Return the [x, y] coordinate for the center point of the cell that contains the specified text.  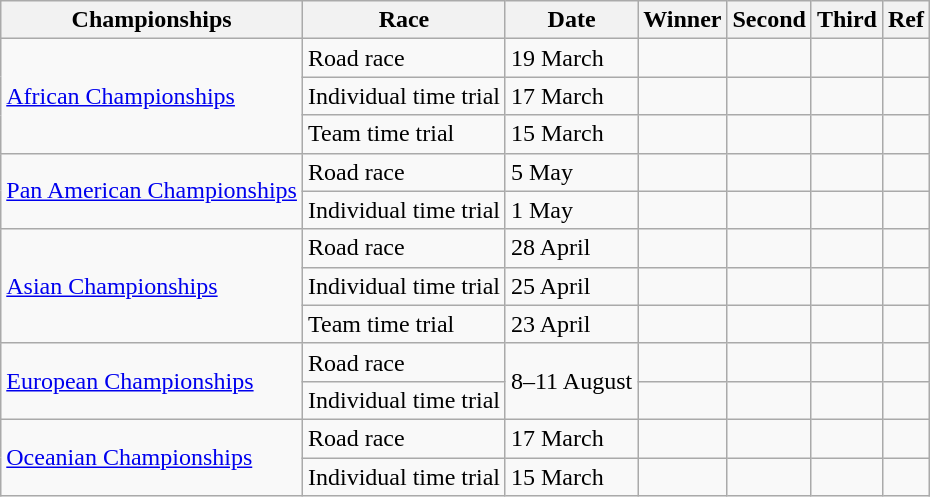
European Championships [152, 381]
Asian Championships [152, 286]
8–11 August [571, 381]
25 April [571, 286]
Ref [906, 20]
23 April [571, 324]
Winner [682, 20]
5 May [571, 172]
Championships [152, 20]
Oceanian Championships [152, 457]
Race [404, 20]
Third [846, 20]
Pan American Championships [152, 191]
African Championships [152, 96]
28 April [571, 248]
19 March [571, 58]
Date [571, 20]
1 May [571, 210]
Second [769, 20]
